Determine the (X, Y) coordinate at the center of the cell enclosing the given text.  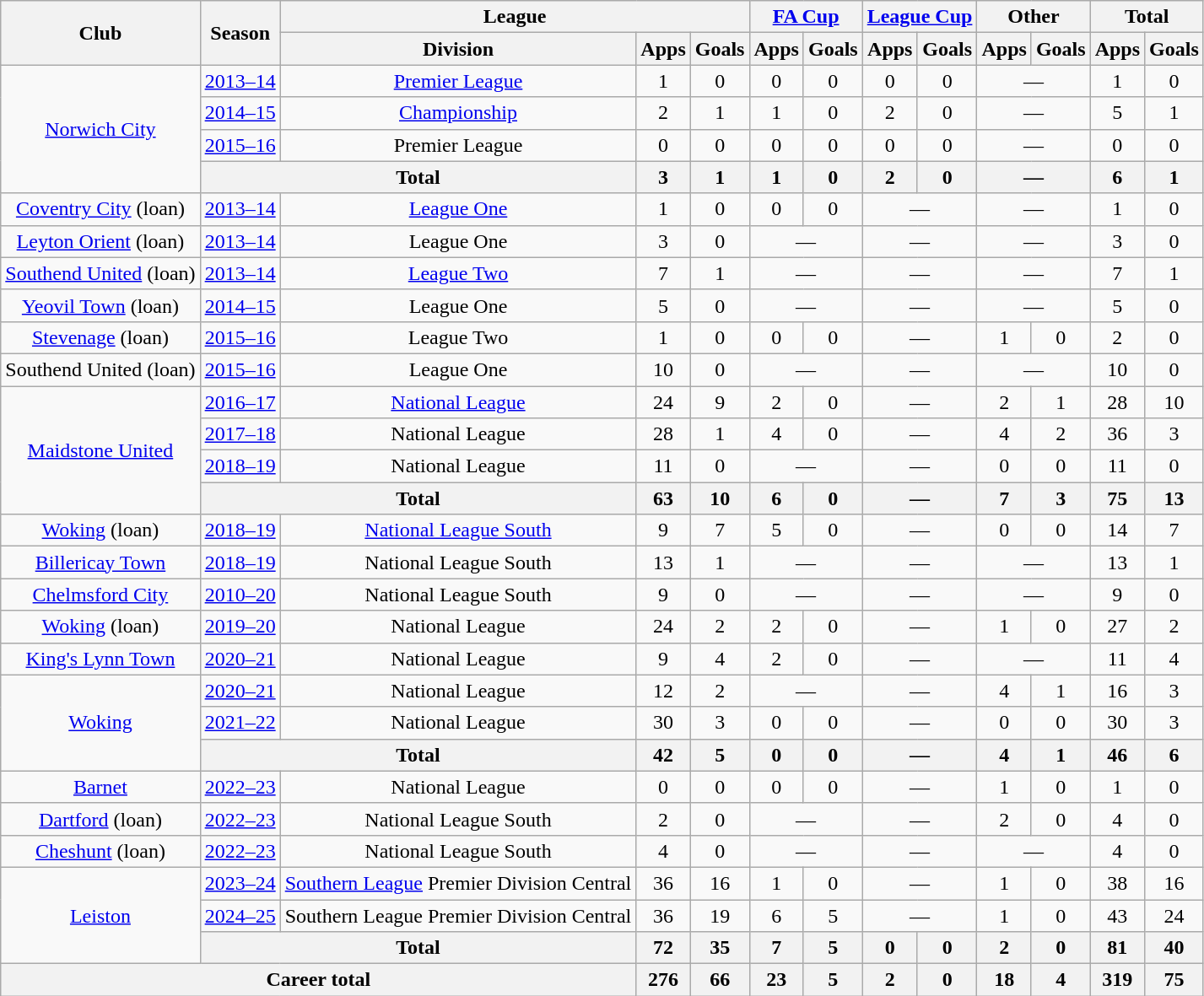
40 (1174, 948)
2016–17 (240, 402)
2017–18 (240, 434)
35 (720, 948)
Barnet (100, 787)
Stevenage (loan) (100, 337)
League Cup (920, 17)
42 (663, 755)
19 (720, 915)
46 (1117, 755)
Career total (319, 980)
Championship (458, 113)
Other (1034, 17)
66 (720, 980)
Division (458, 49)
League (515, 17)
King's Lynn Town (100, 659)
38 (1117, 883)
2019–20 (240, 627)
14 (1117, 530)
Club (100, 33)
Leiston (100, 915)
Billericay Town (100, 563)
Season (240, 33)
Chelmsford City (100, 595)
63 (663, 498)
Maidstone United (100, 450)
Norwich City (100, 129)
81 (1117, 948)
Cheshunt (loan) (100, 851)
2010–20 (240, 595)
2023–24 (240, 883)
72 (663, 948)
Dartford (loan) (100, 819)
12 (663, 691)
Yeovil Town (loan) (100, 305)
FA Cup (806, 17)
276 (663, 980)
Woking (100, 723)
2024–25 (240, 915)
27 (1117, 627)
Coventry City (loan) (100, 209)
2021–22 (240, 723)
18 (1004, 980)
43 (1117, 915)
319 (1117, 980)
Leyton Orient (loan) (100, 241)
23 (776, 980)
